Detect which cell encompasses the target text, then output its [X, Y] center coordinate. 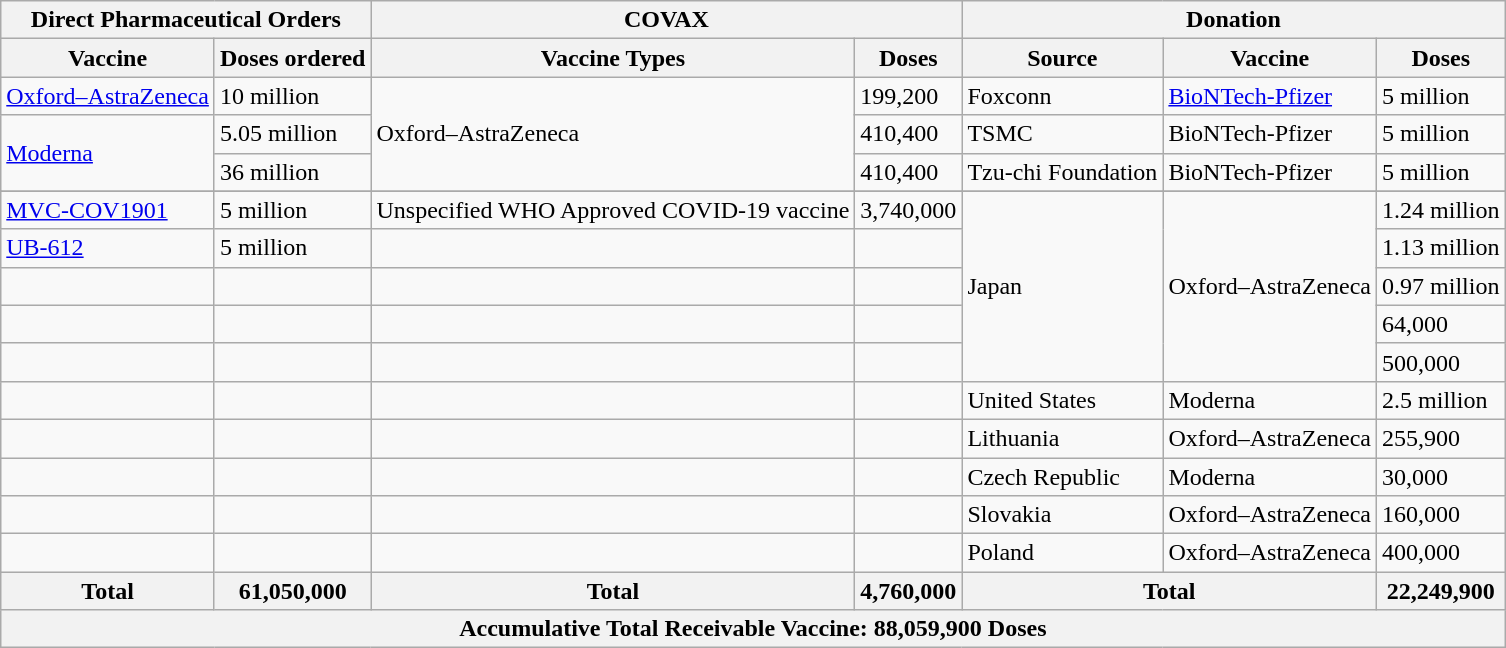
Doses ordered [292, 58]
3,740,000 [908, 210]
4,760,000 [908, 591]
0.97 million [1441, 286]
Source [1062, 58]
United States [1062, 400]
2.5 million [1441, 400]
Vaccine Types [613, 58]
160,000 [1441, 515]
Poland [1062, 553]
10 million [292, 96]
199,200 [908, 96]
Japan [1062, 286]
22,249,900 [1441, 591]
UB-612 [108, 248]
MVC-COV1901 [108, 210]
64,000 [1441, 324]
Slovakia [1062, 515]
30,000 [1441, 477]
61,050,000 [292, 591]
COVAX [666, 20]
Czech Republic [1062, 477]
1.13 million [1441, 248]
Lithuania [1062, 438]
Unspecified WHO Approved COVID-19 vaccine [613, 210]
500,000 [1441, 362]
TSMC [1062, 134]
Direct Pharmaceutical Orders [186, 20]
Tzu-chi Foundation [1062, 172]
1.24 million [1441, 210]
36 million [292, 172]
Foxconn [1062, 96]
400,000 [1441, 553]
255,900 [1441, 438]
Accumulative Total Receivable Vaccine: 88,059,900 Doses [753, 629]
5.05 million [292, 134]
Donation [1234, 20]
